Capture the cell that displays the provided text and extract its (X, Y) central coordinate. 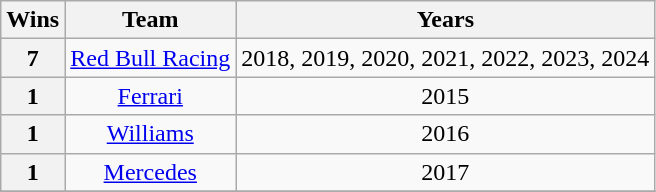
Mercedes (150, 172)
Ferrari (150, 96)
Years (446, 20)
7 (33, 58)
2017 (446, 172)
Red Bull Racing (150, 58)
2018, 2019, 2020, 2021, 2022, 2023, 2024 (446, 58)
2016 (446, 134)
Team (150, 20)
2015 (446, 96)
Williams (150, 134)
Wins (33, 20)
